Output the (X, Y) coordinate of the center of the cell containing the given text.  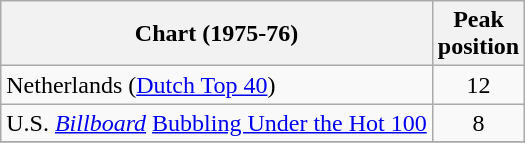
12 (478, 85)
Peakposition (478, 34)
8 (478, 123)
Netherlands (Dutch Top 40) (217, 85)
U.S. Billboard Bubbling Under the Hot 100 (217, 123)
Chart (1975-76) (217, 34)
